Capture the cell that displays the provided text and extract its [X, Y] central coordinate. 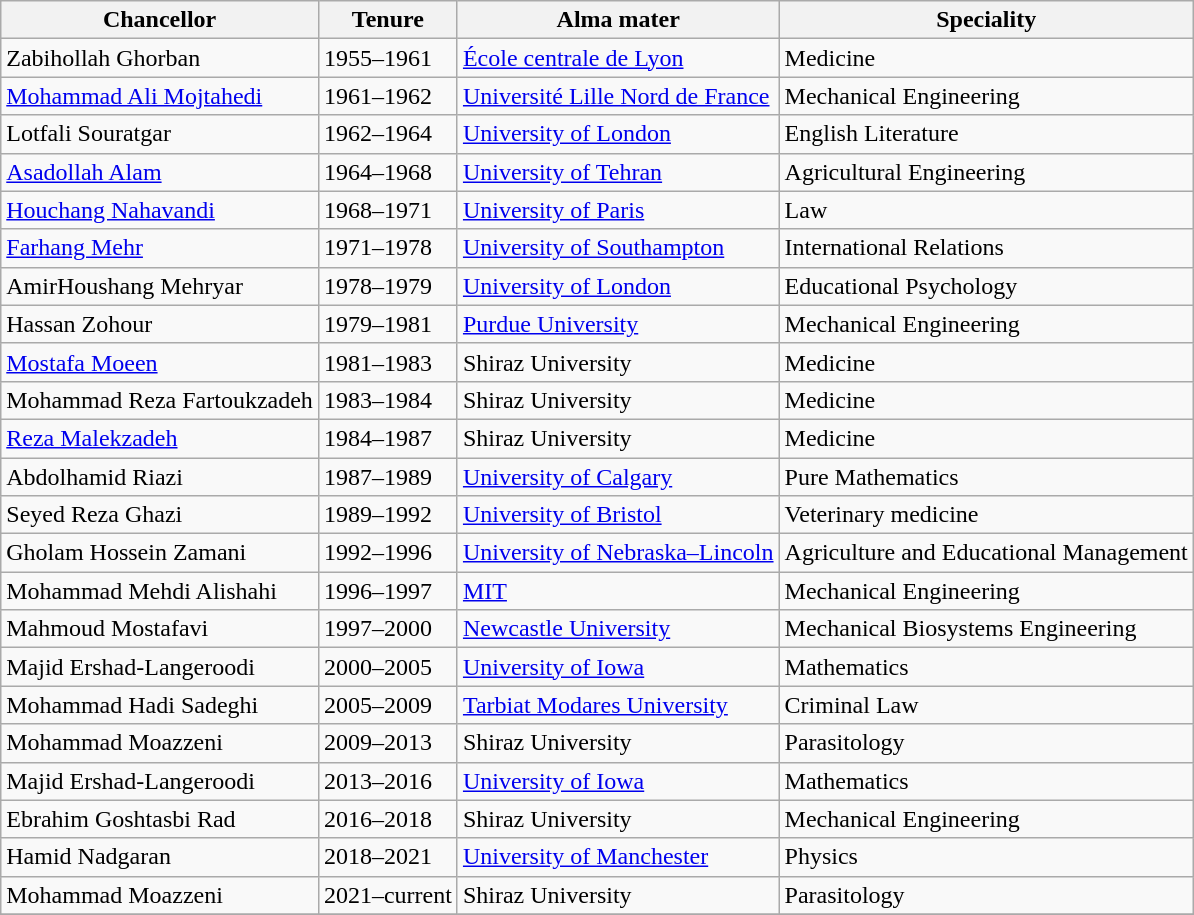
AmirHoushang Mehryar [160, 286]
University of Paris [618, 210]
Chancellor [160, 20]
1968–1971 [388, 210]
1983–1984 [388, 400]
Tenure [388, 20]
1989–1992 [388, 515]
University of Bristol [618, 515]
Mohammad Mehdi Alishahi [160, 591]
Mechanical Biosystems Engineering [986, 629]
2000–2005 [388, 667]
International Relations [986, 248]
Agricultural Engineering [986, 172]
Houchang Nahavandi [160, 210]
University of Calgary [618, 477]
École centrale de Lyon [618, 58]
Mostafa Moeen [160, 362]
Pure Mathematics [986, 477]
1955–1961 [388, 58]
1964–1968 [388, 172]
2021–current [388, 895]
Ebrahim Goshtasbi Rad [160, 819]
2018–2021 [388, 857]
Mohammad Hadi Sadeghi [160, 705]
Hamid Nadgaran [160, 857]
Gholam Hossein Zamani [160, 553]
Reza Malekzadeh [160, 438]
Newcastle University [618, 629]
Purdue University [618, 324]
1984–1987 [388, 438]
Law [986, 210]
1962–1964 [388, 134]
Asadollah Alam [160, 172]
Mahmoud Mostafavi [160, 629]
Seyed Reza Ghazi [160, 515]
English Literature [986, 134]
Criminal Law [986, 705]
Speciality [986, 20]
Zabihollah Ghorban [160, 58]
Mohammad Reza Fartoukzadeh [160, 400]
1996–1997 [388, 591]
1997–2000 [388, 629]
Hassan Zohour [160, 324]
1987–1989 [388, 477]
1961–1962 [388, 96]
Agriculture and Educational Management [986, 553]
Abdolhamid Riazi [160, 477]
University of Tehran [618, 172]
2016–2018 [388, 819]
University of Manchester [618, 857]
1981–1983 [388, 362]
University of Southampton [618, 248]
University of Nebraska–Lincoln [618, 553]
Tarbiat Modares University [618, 705]
Lotfali Souratgar [160, 134]
2013–2016 [388, 781]
1992–1996 [388, 553]
Educational Psychology [986, 286]
MIT [618, 591]
1978–1979 [388, 286]
Alma mater [618, 20]
Physics [986, 857]
2005–2009 [388, 705]
Mohammad Ali Mojtahedi [160, 96]
Farhang Mehr [160, 248]
2009–2013 [388, 743]
Université Lille Nord de France [618, 96]
1979–1981 [388, 324]
Veterinary medicine [986, 515]
1971–1978 [388, 248]
